Return [x, y] of the center of cell containing provided text 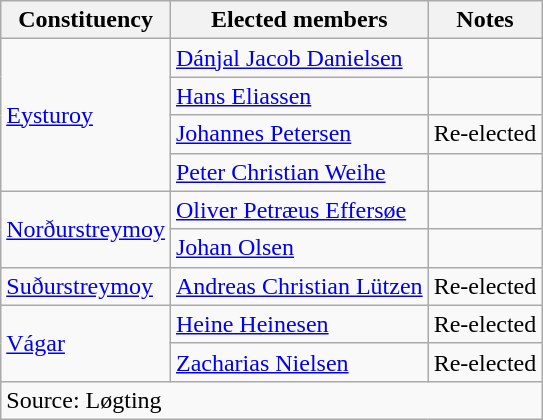
Vágar [86, 343]
Norðurstreymoy [86, 229]
Zacharias Nielsen [299, 362]
Elected members [299, 20]
Notes [485, 20]
Dánjal Jacob Danielsen [299, 58]
Oliver Petræus Effersøe [299, 210]
Andreas Christian Lützen [299, 286]
Hans Eliassen [299, 96]
Constituency [86, 20]
Suðurstreymoy [86, 286]
Peter Christian Weihe [299, 172]
Eysturoy [86, 115]
Johannes Petersen [299, 134]
Heine Heinesen [299, 324]
Source: Løgting [272, 400]
Johan Olsen [299, 248]
